From the cell containing the given text, extract its center point as (X, Y) coordinate. 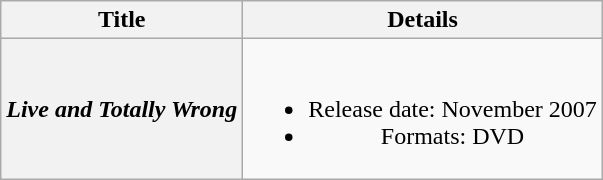
Details (423, 20)
Live and Totally Wrong (122, 109)
Release date: November 2007Formats: DVD (423, 109)
Title (122, 20)
